For the text-containing cell, return its midpoint in [X, Y] coordinate format. 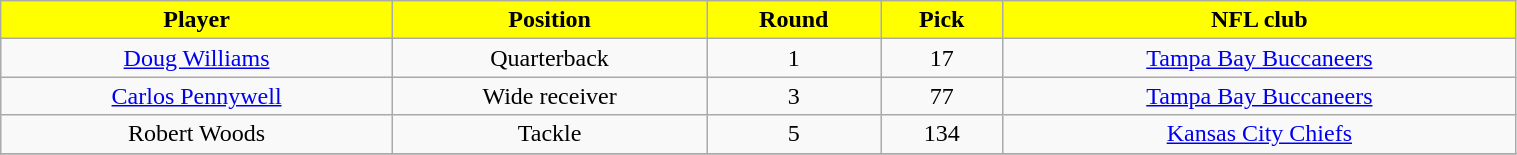
Kansas City Chiefs [1260, 134]
Round [794, 20]
3 [794, 96]
Player [197, 20]
1 [794, 58]
Wide receiver [549, 96]
Position [549, 20]
Robert Woods [197, 134]
Pick [942, 20]
Tackle [549, 134]
NFL club [1260, 20]
Doug Williams [197, 58]
17 [942, 58]
Quarterback [549, 58]
5 [794, 134]
134 [942, 134]
Carlos Pennywell [197, 96]
77 [942, 96]
